Search for the cell housing the specified text and yield its (X, Y) center coordinate. 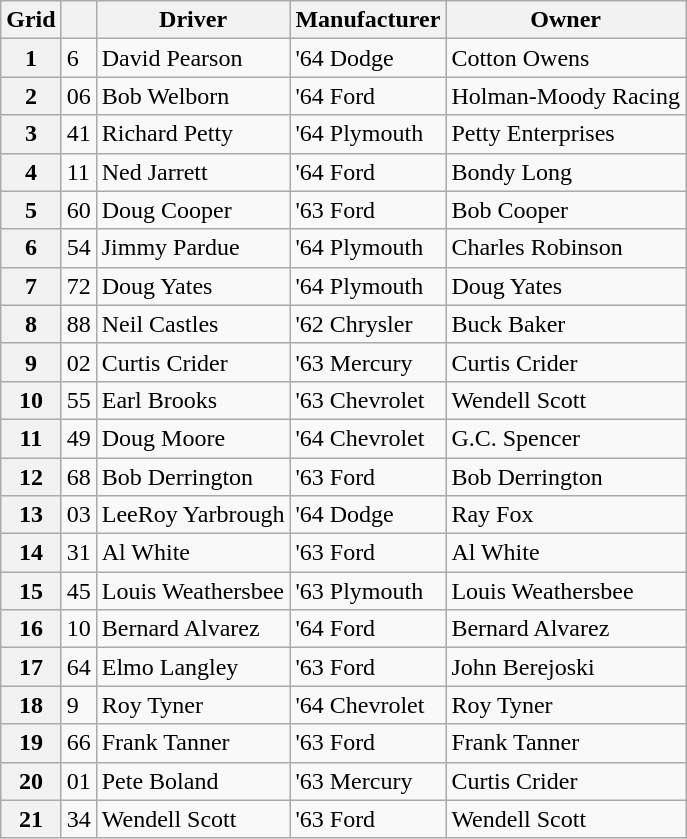
Earl Brooks (193, 400)
18 (31, 705)
14 (31, 553)
4 (31, 172)
David Pearson (193, 58)
31 (78, 553)
Richard Petty (193, 134)
01 (78, 781)
Manufacturer (368, 20)
Buck Baker (566, 324)
Cotton Owens (566, 58)
Holman-Moody Racing (566, 96)
Elmo Langley (193, 667)
7 (31, 286)
3 (31, 134)
LeeRoy Yarbrough (193, 515)
Bob Welborn (193, 96)
13 (31, 515)
Doug Cooper (193, 210)
17 (31, 667)
1 (31, 58)
34 (78, 819)
45 (78, 591)
03 (78, 515)
Owner (566, 20)
Bob Cooper (566, 210)
72 (78, 286)
5 (31, 210)
Neil Castles (193, 324)
Ned Jarrett (193, 172)
54 (78, 248)
Bondy Long (566, 172)
20 (31, 781)
16 (31, 629)
41 (78, 134)
Ray Fox (566, 515)
Doug Moore (193, 438)
'63 Chevrolet (368, 400)
55 (78, 400)
'63 Plymouth (368, 591)
66 (78, 743)
15 (31, 591)
Jimmy Pardue (193, 248)
2 (31, 96)
21 (31, 819)
G.C. Spencer (566, 438)
Petty Enterprises (566, 134)
Charles Robinson (566, 248)
49 (78, 438)
60 (78, 210)
64 (78, 667)
8 (31, 324)
Pete Boland (193, 781)
06 (78, 96)
Grid (31, 20)
12 (31, 477)
Driver (193, 20)
19 (31, 743)
John Berejoski (566, 667)
'62 Chrysler (368, 324)
68 (78, 477)
02 (78, 362)
88 (78, 324)
